Provide the (x, y) coordinate of the cell's center where the given text is located.  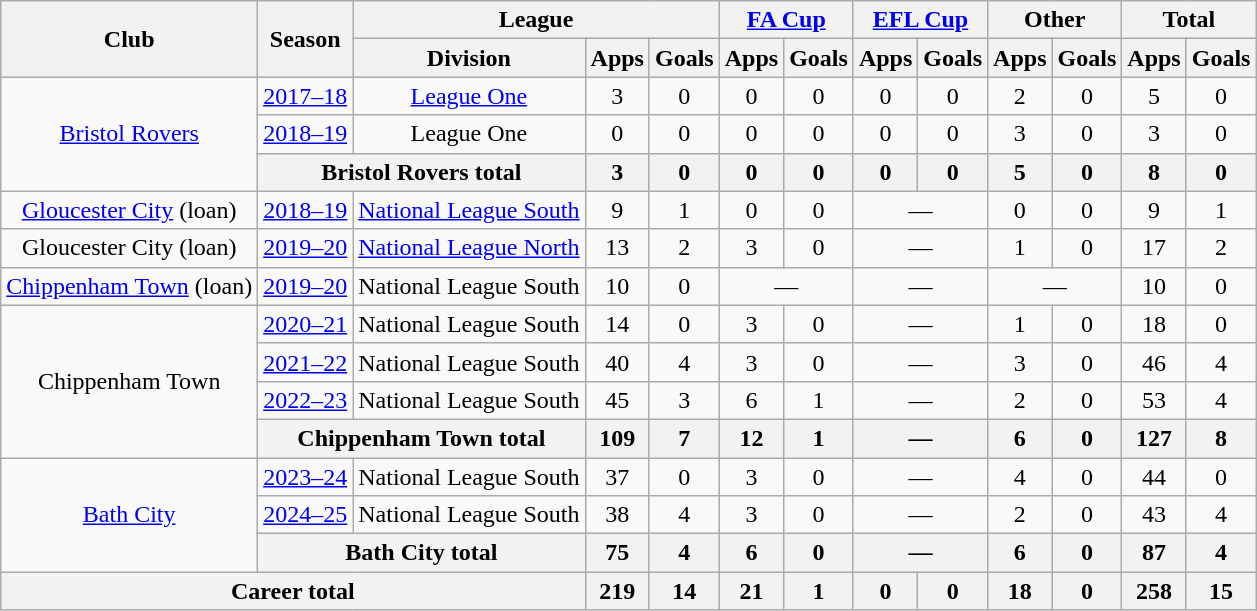
Other (1055, 20)
2024–25 (306, 515)
7 (684, 438)
Bath City total (422, 553)
Bristol Rovers total (422, 172)
Club (130, 39)
46 (1154, 362)
FA Cup (786, 20)
53 (1154, 400)
21 (751, 591)
EFL Cup (920, 20)
75 (617, 553)
Bristol Rovers (130, 134)
League (536, 20)
Total (1189, 20)
109 (617, 438)
Chippenham Town (130, 381)
2022–23 (306, 400)
15 (1221, 591)
2023–24 (306, 477)
12 (751, 438)
Chippenham Town total (422, 438)
Season (306, 39)
2017–18 (306, 96)
258 (1154, 591)
13 (617, 248)
87 (1154, 553)
Bath City (130, 515)
127 (1154, 438)
Division (469, 58)
44 (1154, 477)
2020–21 (306, 324)
Career total (293, 591)
219 (617, 591)
37 (617, 477)
17 (1154, 248)
2021–22 (306, 362)
43 (1154, 515)
40 (617, 362)
Chippenham Town (loan) (130, 286)
45 (617, 400)
National League North (469, 248)
38 (617, 515)
